Provide the [x, y] coordinate of the cell's center where the given text is located.  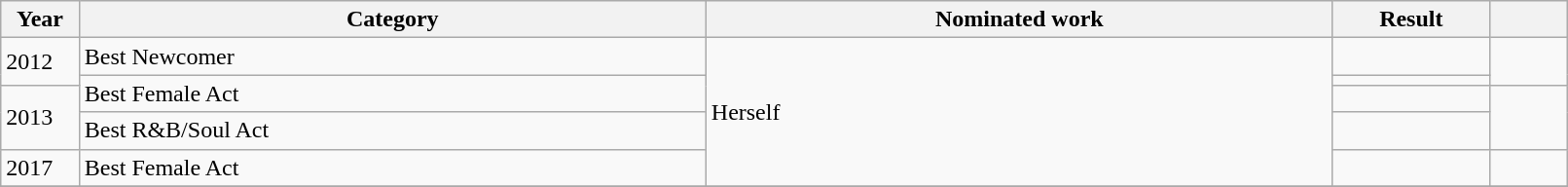
Year [40, 19]
Result [1411, 19]
2017 [40, 168]
Best Newcomer [392, 56]
Herself [1019, 112]
Category [392, 19]
Nominated work [1019, 19]
Best R&B/Soul Act [392, 131]
2013 [40, 117]
2012 [40, 62]
